Provide the (X, Y) coordinate of the cell's center where the given text is located.  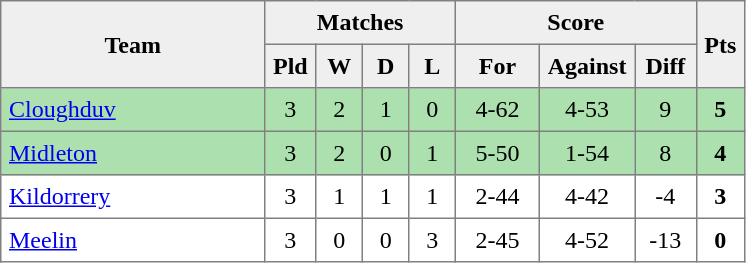
Diff (666, 66)
Pts (720, 44)
2-44 (497, 197)
-4 (666, 197)
D (385, 66)
Matches (360, 23)
4-52 (586, 240)
5 (720, 110)
W (339, 66)
4-62 (497, 110)
Meelin (133, 240)
L (432, 66)
Kildorrery (133, 197)
For (497, 66)
9 (666, 110)
Team (133, 44)
8 (666, 153)
2-45 (497, 240)
4-53 (586, 110)
-13 (666, 240)
4-42 (586, 197)
5-50 (497, 153)
Score (576, 23)
4 (720, 153)
Against (586, 66)
Pld (290, 66)
Cloughduv (133, 110)
Midleton (133, 153)
1-54 (586, 153)
